Provide the [X, Y] coordinate of the cell's center where the given text is located.  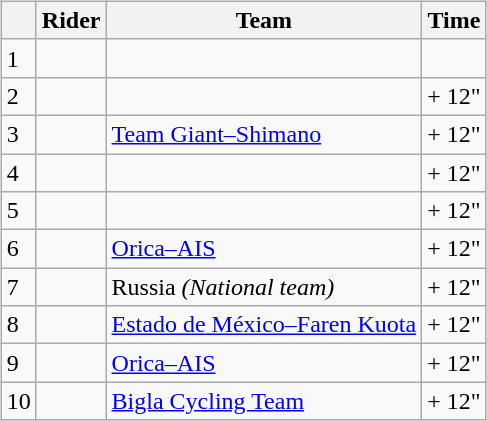
5 [18, 211]
Estado de México–Faren Kuota [264, 325]
Bigla Cycling Team [264, 401]
7 [18, 287]
4 [18, 173]
Team Giant–Shimano [264, 134]
Russia (National team) [264, 287]
8 [18, 325]
Time [454, 20]
2 [18, 96]
9 [18, 363]
6 [18, 249]
Team [264, 20]
1 [18, 58]
3 [18, 134]
Rider [71, 20]
10 [18, 401]
